Identify which cell holds the provided text, then report its [x, y] central coordinate. 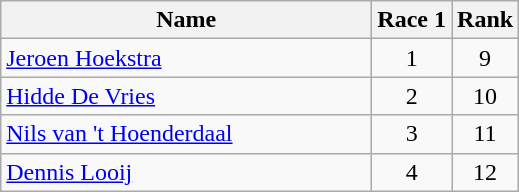
Rank [486, 20]
10 [486, 96]
3 [412, 134]
Nils van 't Hoenderdaal [186, 134]
4 [412, 172]
Race 1 [412, 20]
2 [412, 96]
12 [486, 172]
Hidde De Vries [186, 96]
9 [486, 58]
Jeroen Hoekstra [186, 58]
11 [486, 134]
Dennis Looij [186, 172]
1 [412, 58]
Name [186, 20]
